Search for the cell housing the specified text and yield its (X, Y) center coordinate. 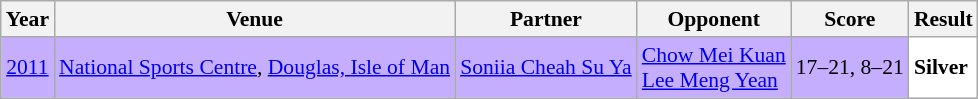
2011 (28, 68)
Soniia Cheah Su Ya (546, 68)
Chow Mei Kuan Lee Meng Yean (714, 68)
Score (850, 19)
Result (944, 19)
Year (28, 19)
Silver (944, 68)
National Sports Centre, Douglas, Isle of Man (254, 68)
17–21, 8–21 (850, 68)
Partner (546, 19)
Opponent (714, 19)
Venue (254, 19)
